Scan for the cell matching the given text and deliver its [X, Y] coordinate at center. 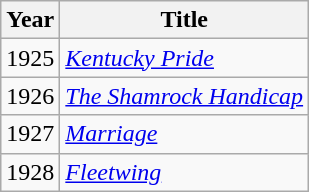
1926 [30, 96]
Year [30, 20]
1928 [30, 172]
Marriage [184, 134]
Fleetwing [184, 172]
Kentucky Pride [184, 58]
The Shamrock Handicap [184, 96]
1925 [30, 58]
Title [184, 20]
1927 [30, 134]
